Identify which cell holds the provided text, then report its [X, Y] central coordinate. 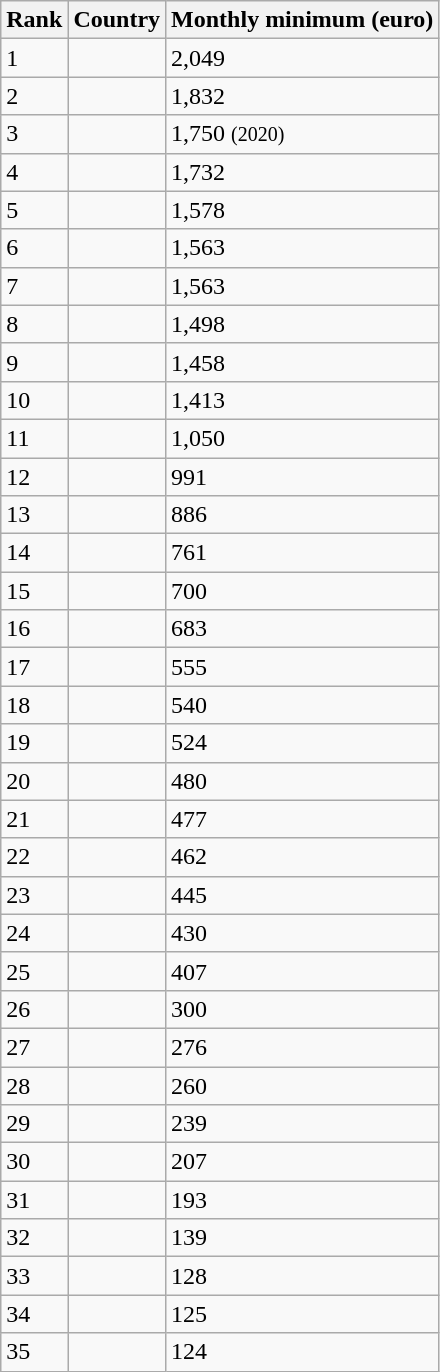
445 [302, 895]
1,413 [302, 400]
23 [34, 895]
1,578 [302, 210]
1,498 [302, 324]
20 [34, 781]
524 [302, 743]
10 [34, 400]
1,750 (2020) [302, 134]
22 [34, 857]
300 [302, 1009]
124 [302, 1352]
35 [34, 1352]
1,832 [302, 96]
2 [34, 96]
24 [34, 933]
5 [34, 210]
16 [34, 629]
4 [34, 172]
480 [302, 781]
683 [302, 629]
477 [302, 819]
18 [34, 705]
430 [302, 933]
207 [302, 1162]
139 [302, 1238]
407 [302, 971]
11 [34, 438]
1,050 [302, 438]
Monthly minimum (euro) [302, 20]
193 [302, 1200]
31 [34, 1200]
6 [34, 248]
19 [34, 743]
15 [34, 591]
540 [302, 705]
27 [34, 1047]
Rank [34, 20]
33 [34, 1276]
Country [117, 20]
21 [34, 819]
14 [34, 553]
260 [302, 1085]
1,732 [302, 172]
28 [34, 1085]
7 [34, 286]
13 [34, 515]
555 [302, 667]
700 [302, 591]
128 [302, 1276]
1 [34, 58]
32 [34, 1238]
462 [302, 857]
17 [34, 667]
30 [34, 1162]
9 [34, 362]
125 [302, 1314]
26 [34, 1009]
886 [302, 515]
34 [34, 1314]
12 [34, 477]
8 [34, 324]
29 [34, 1124]
276 [302, 1047]
3 [34, 134]
25 [34, 971]
991 [302, 477]
1,458 [302, 362]
761 [302, 553]
239 [302, 1124]
2,049 [302, 58]
